For the text-containing cell, return its midpoint in (X, Y) coordinate format. 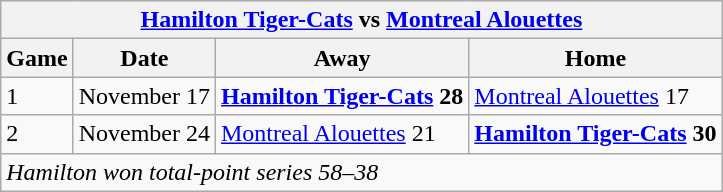
Game (37, 58)
Date (144, 58)
Hamilton Tiger-Cats 30 (596, 134)
Hamilton Tiger-Cats 28 (342, 96)
1 (37, 96)
Hamilton Tiger-Cats vs Montreal Alouettes (362, 20)
November 24 (144, 134)
Hamilton won total-point series 58–38 (362, 172)
2 (37, 134)
Home (596, 58)
Away (342, 58)
November 17 (144, 96)
Montreal Alouettes 17 (596, 96)
Montreal Alouettes 21 (342, 134)
